Return the [x, y] coordinate for the center point of the cell that contains the specified text.  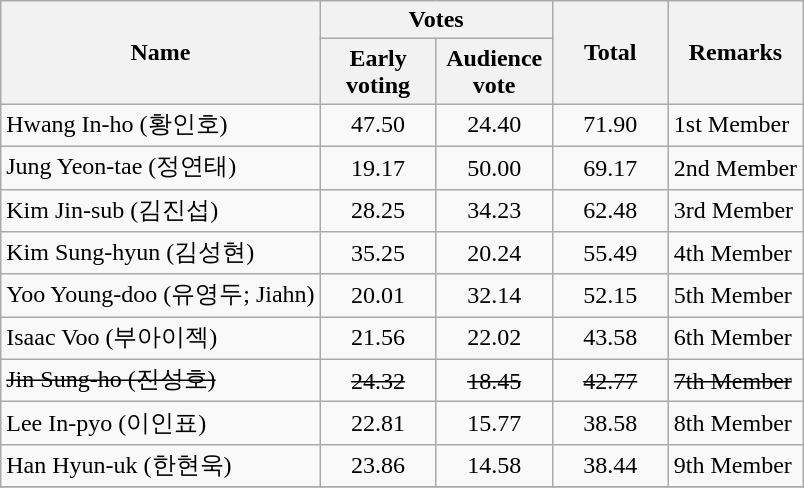
20.24 [494, 254]
3rd Member [735, 210]
Name [160, 52]
8th Member [735, 424]
22.02 [494, 338]
Yoo Young-doo (유영두; Jiahn) [160, 296]
22.81 [378, 424]
50.00 [494, 168]
28.25 [378, 210]
Audience vote [494, 72]
23.86 [378, 466]
4th Member [735, 254]
55.49 [610, 254]
35.25 [378, 254]
2nd Member [735, 168]
69.17 [610, 168]
Isaac Voo (부아이젝) [160, 338]
Hwang In-ho (황인호) [160, 126]
Remarks [735, 52]
24.40 [494, 126]
43.58 [610, 338]
1st Member [735, 126]
15.77 [494, 424]
21.56 [378, 338]
Early voting [378, 72]
6th Member [735, 338]
38.58 [610, 424]
7th Member [735, 380]
24.32 [378, 380]
19.17 [378, 168]
Votes [436, 20]
Kim Sung-hyun (김성현) [160, 254]
47.50 [378, 126]
Total [610, 52]
34.23 [494, 210]
42.77 [610, 380]
38.44 [610, 466]
71.90 [610, 126]
9th Member [735, 466]
62.48 [610, 210]
Han Hyun-uk (한현욱) [160, 466]
Lee In-pyo (이인표) [160, 424]
Kim Jin-sub (김진섭) [160, 210]
Jin Sung-ho (진성호) [160, 380]
14.58 [494, 466]
52.15 [610, 296]
20.01 [378, 296]
Jung Yeon-tae (정연태) [160, 168]
32.14 [494, 296]
18.45 [494, 380]
5th Member [735, 296]
